Determine the [X, Y] coordinate at the center of the cell enclosing the given text.  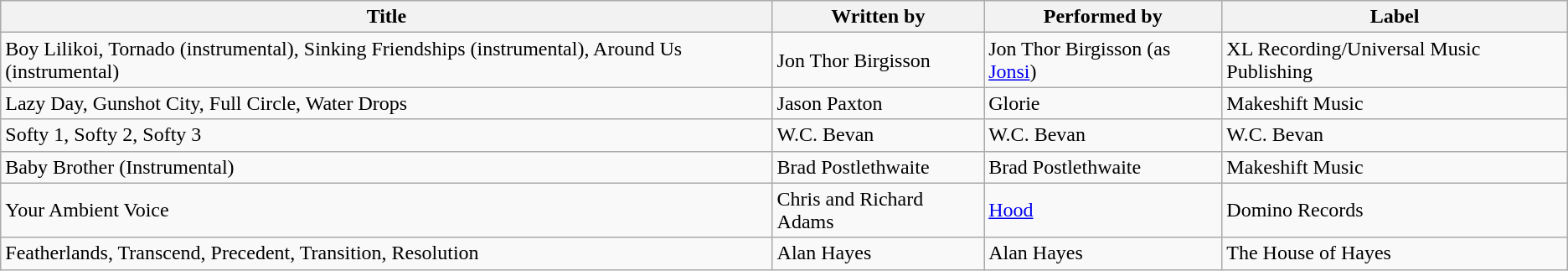
Your Ambient Voice [387, 210]
The House of Hayes [1395, 253]
Softy 1, Softy 2, Softy 3 [387, 135]
Title [387, 17]
Lazy Day, Gunshot City, Full Circle, Water Drops [387, 103]
Glorie [1103, 103]
Featherlands, Transcend, Precedent, Transition, Resolution [387, 253]
Jon Thor Birgisson (as Jonsi) [1103, 60]
Written by [878, 17]
Jason Paxton [878, 103]
Performed by [1103, 17]
Boy Lilikoi, Tornado (instrumental), Sinking Friendships (instrumental), Around Us (instrumental) [387, 60]
Chris and Richard Adams [878, 210]
Baby Brother (Instrumental) [387, 167]
Label [1395, 17]
Jon Thor Birgisson [878, 60]
Hood [1103, 210]
XL Recording/Universal Music Publishing [1395, 60]
Domino Records [1395, 210]
